Detect which cell encompasses the target text, then output its (X, Y) center coordinate. 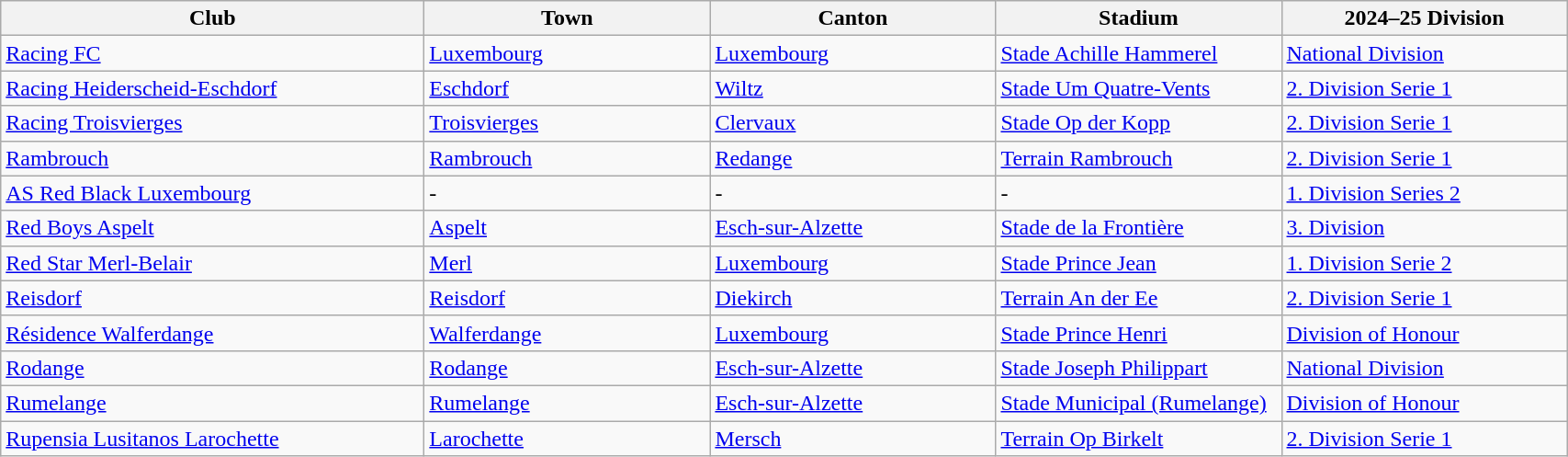
Stade Municipal (Rumelange) (1139, 403)
Racing Heiderscheid-Eschdorf (213, 88)
Stade Prince Jean (1139, 263)
Canton (852, 18)
Walferdange (568, 333)
Diekirch (852, 298)
Racing FC (213, 53)
Eschdorf (568, 88)
Club (213, 18)
Terrain An der Ee (1139, 298)
Stade Op der Kopp (1139, 123)
1. Division Series 2 (1424, 193)
Stade de la Frontière (1139, 228)
3. Division (1424, 228)
Red Star Merl-Belair (213, 263)
Stadium (1139, 18)
Rupensia Lusitanos Larochette (213, 439)
Racing Troisvierges (213, 123)
Stade Prince Henri (1139, 333)
Aspelt (568, 228)
Clervaux (852, 123)
Troisvierges (568, 123)
Red Boys Aspelt (213, 228)
Stade Um Quatre-Vents (1139, 88)
2024–25 Division (1424, 18)
Résidence Walferdange (213, 333)
Terrain Op Birkelt (1139, 439)
Mersch (852, 439)
Town (568, 18)
Wiltz (852, 88)
AS Red Black Luxembourg (213, 193)
Redange (852, 158)
Stade Joseph Philippart (1139, 368)
Merl (568, 263)
Terrain Rambrouch (1139, 158)
Stade Achille Hammerel (1139, 53)
Larochette (568, 439)
1. Division Serie 2 (1424, 263)
